Capture the cell that displays the provided text and extract its [X, Y] central coordinate. 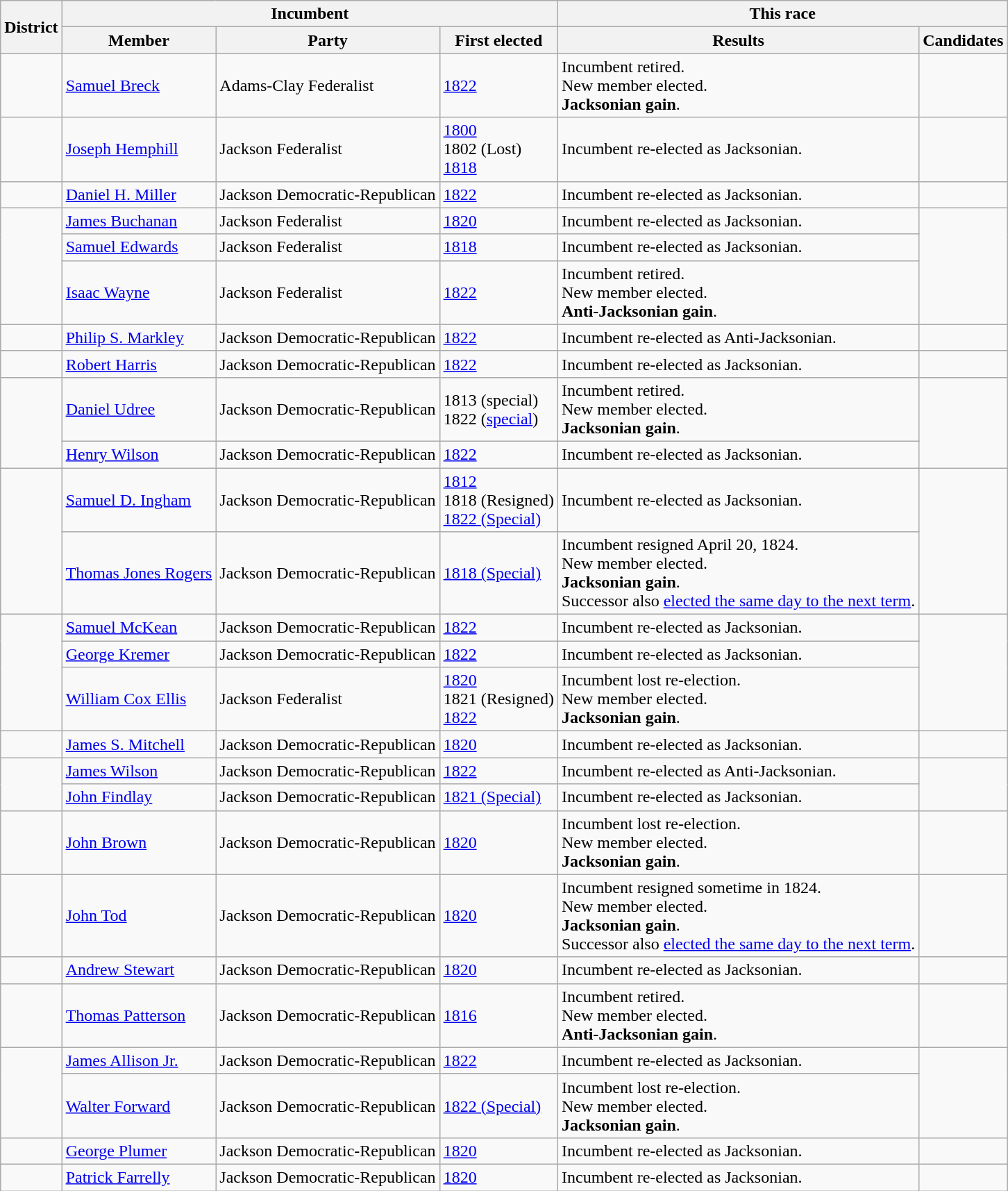
18121818 (Resigned)1822 (Special) [498, 500]
Incumbent [310, 14]
1821 (Special) [498, 797]
Thomas Patterson [139, 1015]
George Kremer [139, 654]
Philip S. Markley [139, 338]
Party [328, 40]
John Brown [139, 842]
Results [738, 40]
Thomas Jones Rogers [139, 574]
18001802 (Lost)1818 [498, 149]
1816 [498, 1015]
James S. Mitchell [139, 744]
First elected [498, 40]
William Cox Ellis [139, 699]
Samuel Breck [139, 85]
Joseph Hemphill [139, 149]
1818 [498, 247]
Daniel H. Miller [139, 194]
Walter Forward [139, 1106]
Samuel McKean [139, 628]
This race [782, 14]
Patrick Farrelly [139, 1177]
Candidates [964, 40]
Isaac Wayne [139, 292]
John Findlay [139, 797]
1822 (Special) [498, 1106]
1818 (Special) [498, 574]
Adams-Clay Federalist [328, 85]
1813 (special)1822 (special) [498, 409]
18201821 (Resigned)1822 [498, 699]
Samuel D. Ingham [139, 500]
James Allison Jr. [139, 1060]
Andrew Stewart [139, 970]
Samuel Edwards [139, 247]
James Buchanan [139, 221]
George Plumer [139, 1151]
Incumbent resigned April 20, 1824.New member elected.Jacksonian gain.Successor also elected the same day to the next term. [738, 574]
Member [139, 40]
Henry Wilson [139, 454]
District [31, 27]
Robert Harris [139, 364]
James Wilson [139, 771]
Daniel Udree [139, 409]
Incumbent resigned sometime in 1824.New member elected.Jacksonian gain.Successor also elected the same day to the next term. [738, 915]
John Tod [139, 915]
